Return [X, Y] of the center of cell containing provided text 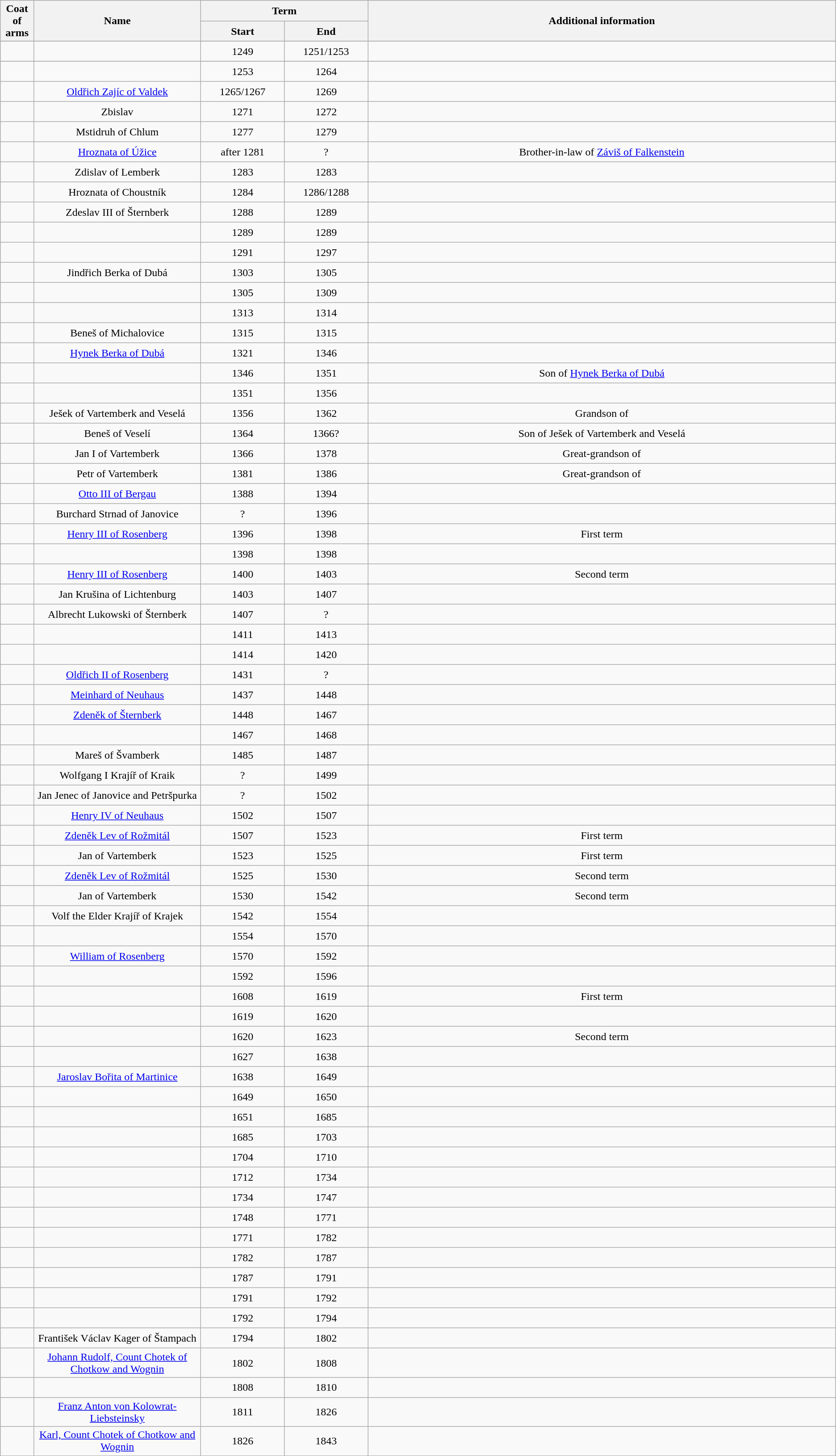
Volf the Elder Krajíř of Krajek [117, 916]
1264 [326, 71]
Wolfgang I Krajíř of Kraik [117, 776]
1468 [326, 735]
Ješek of Vartemberk and Veselá [117, 414]
1420 [326, 655]
Otto III of Bergau [117, 494]
1811 [243, 1412]
Son of Ješek of Vartemberk and Veselá [602, 433]
1386 [326, 474]
1608 [243, 996]
Jan Krušina of Lichtenburg [117, 594]
1313 [243, 313]
1394 [326, 494]
Coat of arms [17, 21]
1499 [326, 776]
1487 [326, 755]
Petr of Vartemberk [117, 474]
1284 [243, 192]
Mareš of Švamberk [117, 755]
1748 [243, 1218]
1288 [243, 213]
1251/1253 [326, 52]
1485 [243, 755]
Zbislav [117, 112]
Johann Rudolf, Count Chotek of Chotkow and Wognin [117, 1363]
1431 [243, 675]
1627 [243, 1057]
1269 [326, 92]
1810 [326, 1388]
1704 [243, 1157]
Zdeněk of Šternberk [117, 715]
Mstidruh of Chlum [117, 132]
Start [243, 31]
1253 [243, 71]
Term [284, 11]
1596 [326, 977]
Zdislav of Lemberk [117, 172]
1277 [243, 132]
End [326, 31]
Jan I of Vartemberk [117, 454]
1362 [326, 414]
after 1281 [243, 152]
Oldřich Zajíc of Valdek [117, 92]
1747 [326, 1197]
1703 [326, 1137]
1314 [326, 313]
Name [117, 21]
Henry IV of Neuhaus [117, 816]
1291 [243, 253]
Burchard Strnad of Janovice [117, 514]
Franz Anton von Kolowrat-Liebsteinsky [117, 1412]
1297 [326, 253]
Son of Hynek Berka of Dubá [602, 373]
František Václav Kager of Štampach [117, 1339]
1650 [326, 1097]
1381 [243, 474]
1414 [243, 655]
1651 [243, 1117]
1413 [326, 634]
Hynek Berka of Dubá [117, 353]
Brother-in-law of Záviš of Falkenstein [602, 152]
Jan Jenec of Janovice and Petršpurka [117, 795]
Additional information [602, 21]
1279 [326, 132]
Beneš of Veselí [117, 433]
Zdeslav III of Šternberk [117, 213]
1286/1288 [326, 192]
1249 [243, 52]
1623 [326, 1036]
Hroznata of Úžice [117, 152]
1710 [326, 1157]
Meinhard of Neuhaus [117, 695]
1378 [326, 454]
1712 [243, 1178]
Oldřich II of Rosenberg [117, 675]
1265/1267 [243, 92]
1272 [326, 112]
1366? [326, 433]
1366 [243, 454]
Karl, Count Chotek of Chotkow and Wognin [117, 1441]
Jaroslav Bořita of Martinice [117, 1077]
1843 [326, 1441]
1309 [326, 293]
Beneš of Michalovice [117, 333]
1437 [243, 695]
Albrecht Lukowski of Šternberk [117, 615]
Jindřich Berka of Dubá [117, 273]
1411 [243, 634]
1303 [243, 273]
1400 [243, 575]
1388 [243, 494]
William of Rosenberg [117, 956]
Hroznata of Choustník [117, 192]
Grandson of [602, 414]
1364 [243, 433]
1271 [243, 112]
1321 [243, 353]
